Detect which cell encompasses the target text, then output its [x, y] center coordinate. 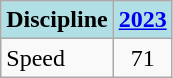
Speed [57, 58]
2023 [142, 20]
71 [142, 58]
Discipline [57, 20]
